Detect which cell encompasses the target text, then output its (X, Y) center coordinate. 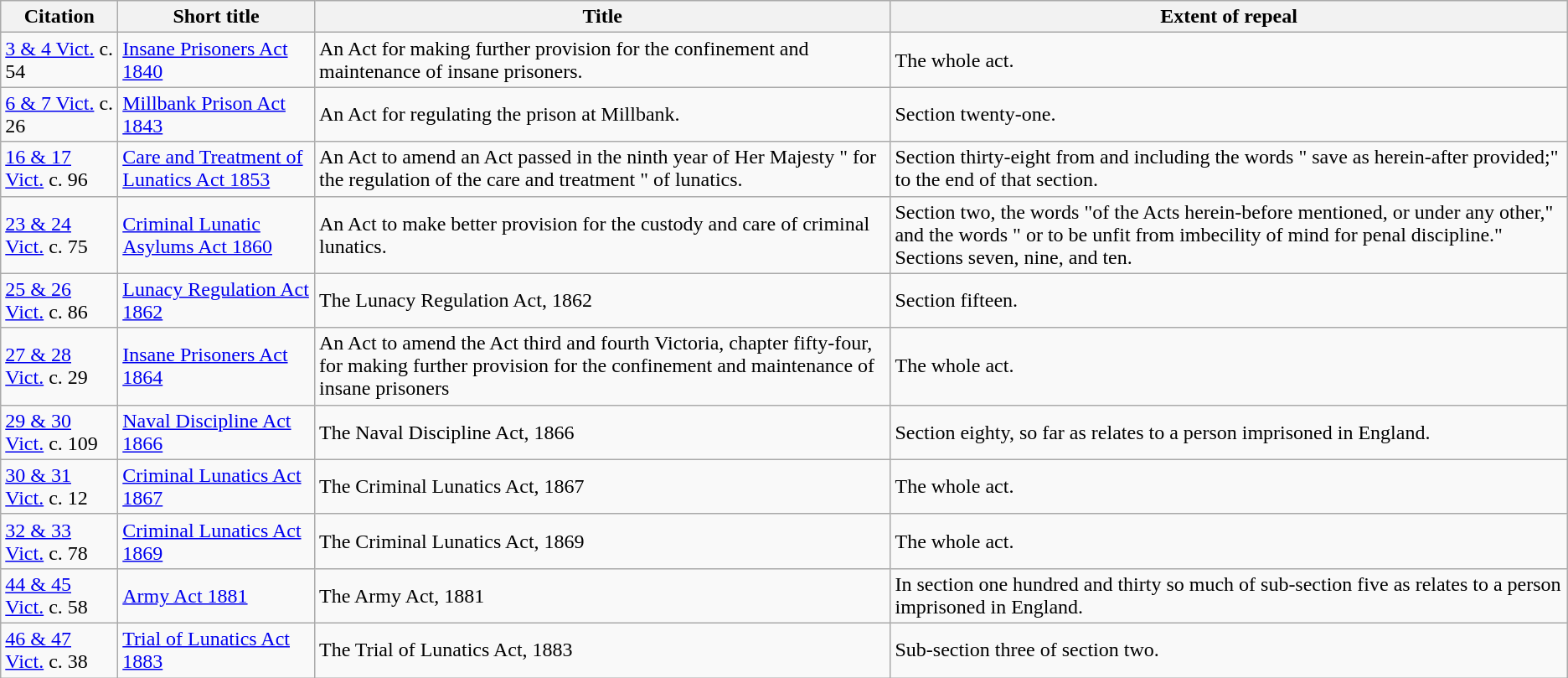
3 & 4 Vict. c. 54 (59, 60)
46 & 47 Vict. c. 38 (59, 650)
Naval Discipline Act 1866 (216, 432)
29 & 30 Vict. c. 109 (59, 432)
Section eighty, so far as relates to a person imprisoned in England. (1229, 432)
Section fifteen. (1229, 300)
Sub-section three of section two. (1229, 650)
16 & 17 Vict. c. 96 (59, 169)
Criminal Lunatics Act 1867 (216, 486)
An Act for regulating the prison at Millbank. (601, 114)
An Act to make better provision for the custody and care of criminal lunatics. (601, 235)
Army Act 1881 (216, 595)
The Criminal Lunatics Act, 1867 (601, 486)
In section one hundred and thirty so much of sub-section five as relates to a person imprisoned in England. (1229, 595)
Insane Prisoners Act 1864 (216, 366)
Section thirty-eight from and including the words " save as herein-after provided;" to the end of that section. (1229, 169)
Criminal Lunatic Asylums Act 1860 (216, 235)
Lunacy Regulation Act 1862 (216, 300)
The Criminal Lunatics Act, 1869 (601, 541)
Extent of repeal (1229, 17)
Section twenty-one. (1229, 114)
Criminal Lunatics Act 1869 (216, 541)
Citation (59, 17)
Title (601, 17)
Care and Treatment of Lunatics Act 1853 (216, 169)
The Trial of Lunatics Act, 1883 (601, 650)
An Act for making further provision for the confinement and maintenance of insane prisoners. (601, 60)
27 & 28 Vict. c. 29 (59, 366)
23 & 24 Vict. c. 75 (59, 235)
44 & 45 Vict. c. 58 (59, 595)
30 & 31 Vict. c. 12 (59, 486)
Trial of Lunatics Act 1883 (216, 650)
The Lunacy Regulation Act, 1862 (601, 300)
The Army Act, 1881 (601, 595)
Insane Prisoners Act 1840 (216, 60)
32 & 33 Vict. c. 78 (59, 541)
The Naval Discipline Act, 1866 (601, 432)
An Act to amend an Act passed in the ninth year of Her Majesty " for the regulation of the care and treatment " of lunatics. (601, 169)
25 & 26 Vict. c. 86 (59, 300)
Millbank Prison Act 1843 (216, 114)
6 & 7 Vict. c. 26 (59, 114)
Short title (216, 17)
